Pinpoint the cell where the given text exists, returning its (x, y) midpoint coordinate. 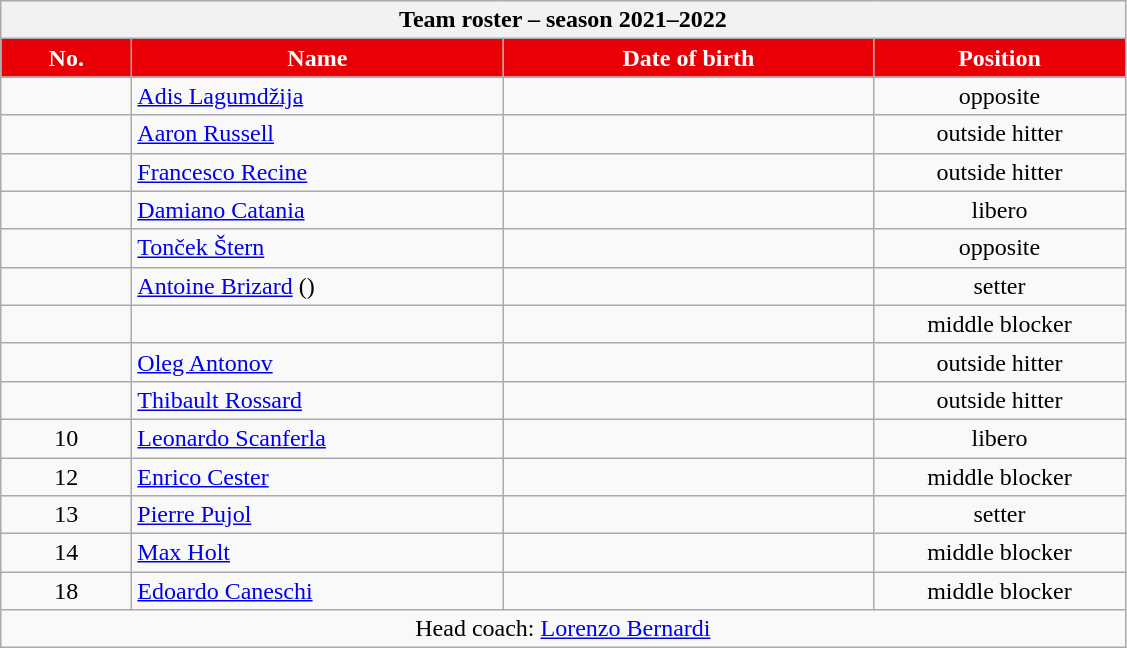
Team roster – season 2021–2022 (563, 20)
Oleg Antonov (318, 362)
Pierre Pujol (318, 515)
No. (66, 58)
Date of birth (688, 58)
Francesco Recine (318, 172)
Antoine Brizard () (318, 286)
Adis Lagumdžija (318, 96)
Name (318, 58)
18 (66, 591)
12 (66, 477)
Tonček Štern (318, 248)
Aaron Russell (318, 134)
Edoardo Caneschi (318, 591)
13 (66, 515)
Position (1000, 58)
Thibault Rossard (318, 400)
Damiano Catania (318, 210)
Leonardo Scanferla (318, 438)
10 (66, 438)
14 (66, 553)
Enrico Cester (318, 477)
Head coach: Lorenzo Bernardi (563, 629)
Max Holt (318, 553)
